Output the [x, y] coordinate of the center of the cell containing the given text.  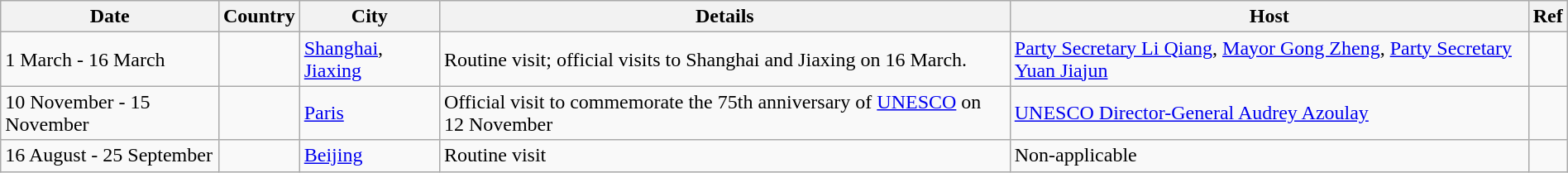
Beijing [369, 156]
Routine visit; official visits to Shanghai and Jiaxing on 16 March. [724, 60]
Details [724, 17]
Host [1269, 17]
10 November - 15 November [110, 113]
Party Secretary Li Qiang, Mayor Gong Zheng, Party Secretary Yuan Jiajun [1269, 60]
Official visit to commemorate the 75th anniversary of UNESCO on 12 November [724, 113]
Non-applicable [1269, 156]
1 March - 16 March [110, 60]
16 August - 25 September [110, 156]
Date [110, 17]
Country [259, 17]
Shanghai, Jiaxing [369, 60]
Paris [369, 113]
City [369, 17]
UNESCO Director-General Audrey Azoulay [1269, 113]
Routine visit [724, 156]
Ref [1548, 17]
